Find where the given text appears and provide that cell's center as [x, y] coordinate. 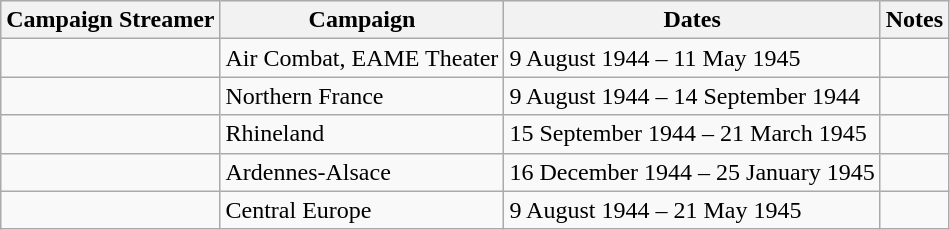
9 August 1944 – 11 May 1945 [692, 58]
Air Combat, EAME Theater [362, 58]
16 December 1944 – 25 January 1945 [692, 172]
Northern France [362, 96]
9 August 1944 – 21 May 1945 [692, 210]
Campaign [362, 20]
15 September 1944 – 21 March 1945 [692, 134]
Central Europe [362, 210]
9 August 1944 – 14 September 1944 [692, 96]
Rhineland [362, 134]
Ardennes-Alsace [362, 172]
Notes [914, 20]
Campaign Streamer [110, 20]
Dates [692, 20]
